Scan for the cell matching the given text and deliver its (x, y) coordinate at center. 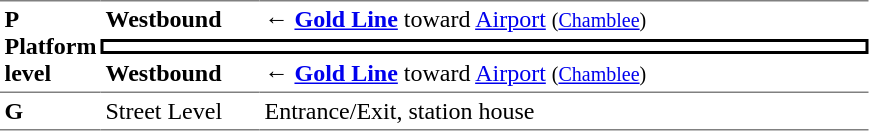
Street Level (180, 112)
PPlatform level (50, 46)
Entrance/Exit, station house (564, 112)
G (50, 112)
